Find where the given text appears and provide that cell's center as (X, Y) coordinate. 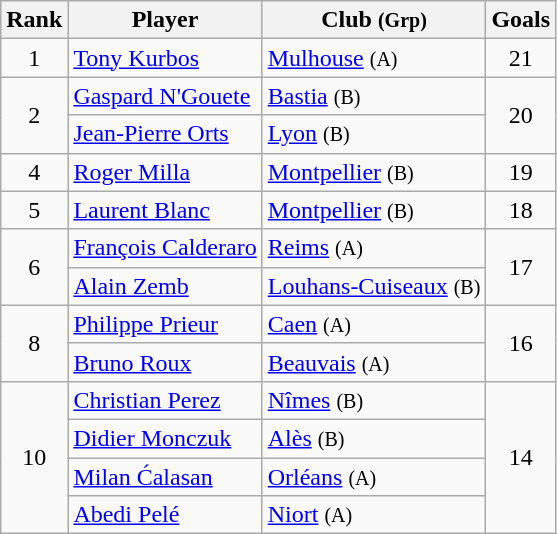
18 (521, 210)
Rank (34, 20)
Philippe Prieur (165, 324)
Mulhouse (A) (374, 58)
20 (521, 115)
Laurent Blanc (165, 210)
Tony Kurbos (165, 58)
Bastia (B) (374, 96)
8 (34, 343)
Jean-Pierre Orts (165, 134)
10 (34, 457)
Goals (521, 20)
Abedi Pelé (165, 515)
Niort (A) (374, 515)
Nîmes (B) (374, 400)
4 (34, 172)
Player (165, 20)
Alès (B) (374, 438)
19 (521, 172)
Milan Ćalasan (165, 477)
14 (521, 457)
Lyon (B) (374, 134)
Bruno Roux (165, 362)
Christian Perez (165, 400)
Didier Monczuk (165, 438)
Louhans-Cuiseaux (B) (374, 286)
6 (34, 267)
Gaspard N'Gouete (165, 96)
17 (521, 267)
Alain Zemb (165, 286)
2 (34, 115)
Beauvais (A) (374, 362)
21 (521, 58)
François Calderaro (165, 248)
Reims (A) (374, 248)
5 (34, 210)
1 (34, 58)
Orléans (A) (374, 477)
16 (521, 343)
Caen (A) (374, 324)
Club (Grp) (374, 20)
Roger Milla (165, 172)
